Detect which cell encompasses the target text, then output its (x, y) center coordinate. 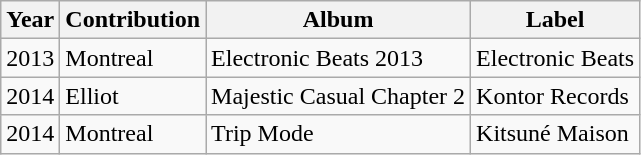
Trip Mode (338, 134)
Elliot (133, 96)
Electronic Beats (556, 58)
Year (30, 20)
Kitsuné Maison (556, 134)
Electronic Beats 2013 (338, 58)
Album (338, 20)
Contribution (133, 20)
Label (556, 20)
Kontor Records (556, 96)
2013 (30, 58)
Majestic Casual Chapter 2 (338, 96)
